Find where the given text appears and provide that cell's center as [x, y] coordinate. 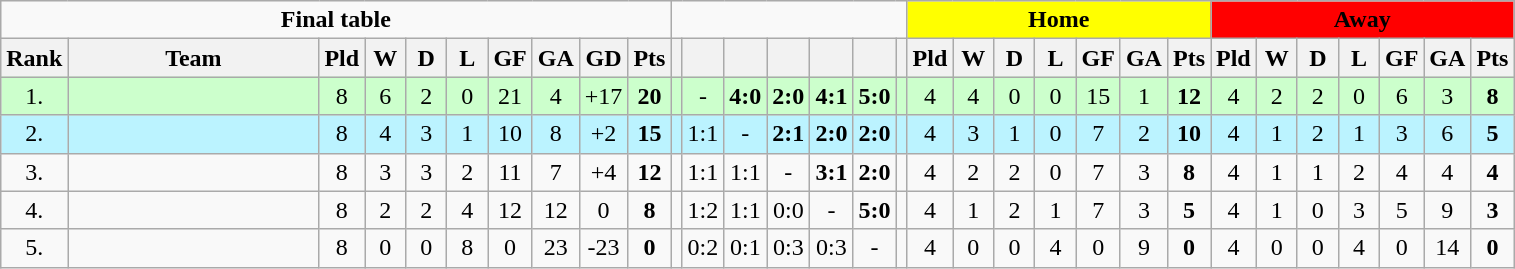
23 [556, 248]
4:0 [746, 96]
Team [194, 58]
GD [604, 58]
-23 [604, 248]
0:0 [788, 210]
Rank [34, 58]
3. [34, 172]
21 [510, 96]
0:2 [703, 248]
20 [650, 96]
+2 [604, 134]
4:1 [832, 96]
Final table [336, 20]
2:1 [788, 134]
3:1 [832, 172]
14 [1448, 248]
Away [1362, 20]
Home [1058, 20]
0:1 [746, 248]
11 [510, 172]
1:2 [703, 210]
1. [34, 96]
+17 [604, 96]
+4 [604, 172]
2. [34, 134]
4. [34, 210]
5. [34, 248]
